Locate the cell with the specified text and output its [X, Y] center coordinate. 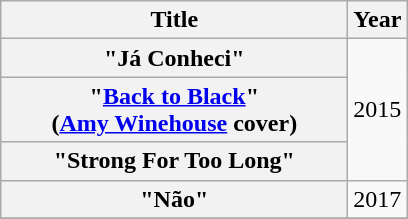
"Strong For Too Long" [174, 161]
"Back to Black"(Amy Winehouse cover) [174, 110]
2015 [378, 110]
Year [378, 20]
Title [174, 20]
"Já Conheci" [174, 58]
2017 [378, 199]
"Não" [174, 199]
